Provide the (x, y) coordinate of the cell's center where the given text is located.  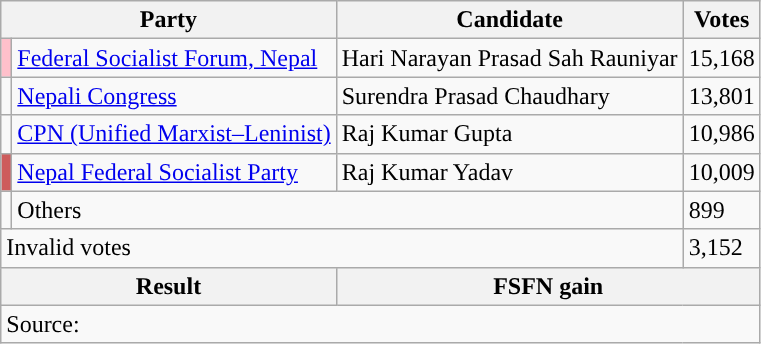
15,168 (722, 58)
FSFN gain (548, 286)
Nepal Federal Socialist Party (174, 172)
Source: (380, 324)
Surendra Prasad Chaudhary (510, 96)
899 (722, 210)
13,801 (722, 96)
Raj Kumar Yadav (510, 172)
Federal Socialist Forum, Nepal (174, 58)
10,986 (722, 134)
Party (168, 20)
Nepali Congress (174, 96)
Result (168, 286)
10,009 (722, 172)
CPN (Unified Marxist–Leninist) (174, 134)
Hari Narayan Prasad Sah Rauniyar (510, 58)
3,152 (722, 248)
Others (348, 210)
Invalid votes (342, 248)
Raj Kumar Gupta (510, 134)
Votes (722, 20)
Candidate (510, 20)
